Return [X, Y] of the center of cell containing provided text 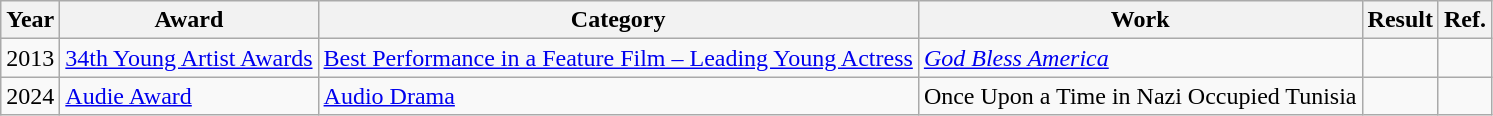
Ref. [1464, 20]
Audio Drama [618, 96]
Award [189, 20]
2013 [30, 58]
34th Young Artist Awards [189, 58]
2024 [30, 96]
Result [1400, 20]
Audie Award [189, 96]
Once Upon a Time in Nazi Occupied Tunisia [1140, 96]
Category [618, 20]
Work [1140, 20]
Best Performance in a Feature Film – Leading Young Actress [618, 58]
Year [30, 20]
God Bless America [1140, 58]
